Return the [x, y] coordinate for the center point of the cell that contains the specified text.  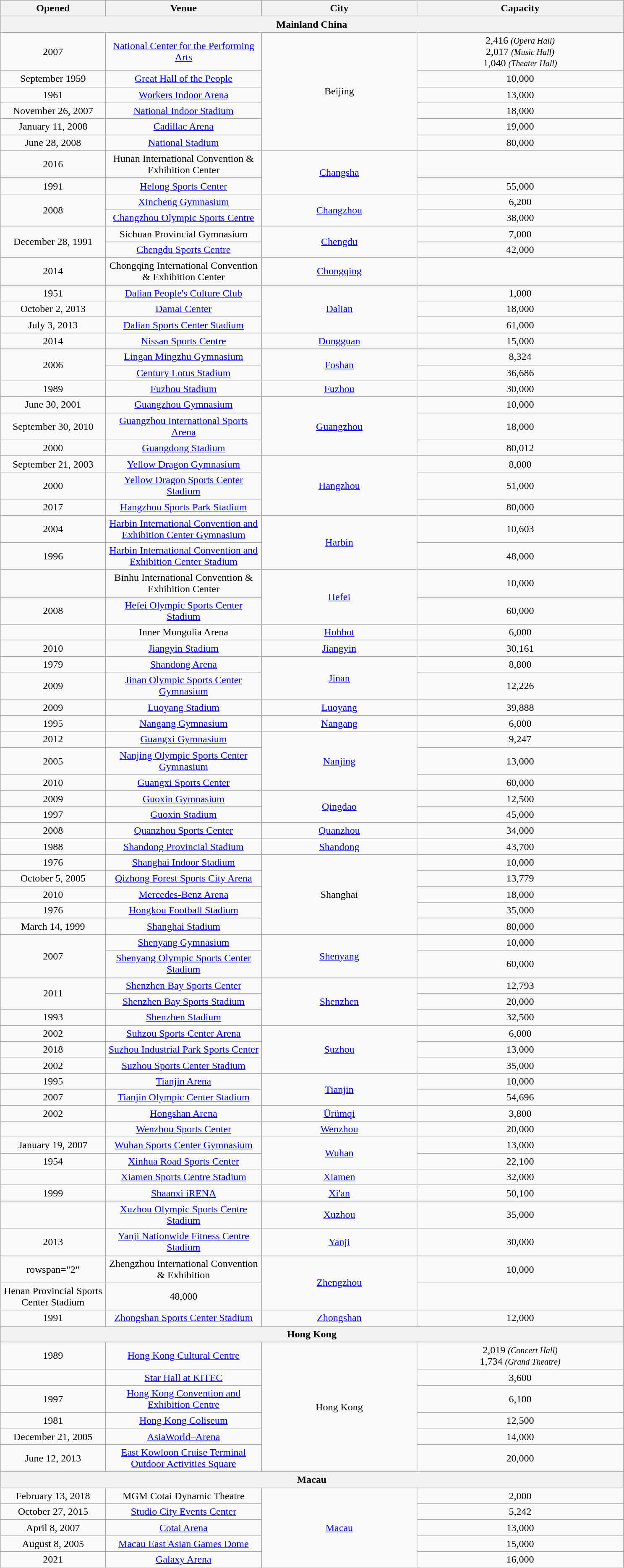
1993 [53, 1017]
Suhzou Sports Center Arena [184, 1033]
Mercedes-Benz Arena [184, 895]
Dalian People's Culture Club [184, 293]
Sichuan Provincial Gymnasium [184, 234]
Shenyang Gymnasium [184, 942]
Shandong [339, 847]
80,012 [520, 448]
2011 [53, 993]
Guangzhou International Sports Arena [184, 426]
Xiamen [339, 1177]
22,100 [520, 1161]
December 21, 2005 [53, 1436]
38,000 [520, 218]
Jiangyin [339, 648]
Xuzhou [339, 1214]
8,324 [520, 357]
8,000 [520, 464]
Hefei [339, 597]
October 5, 2005 [53, 879]
Shandong Arena [184, 664]
Shanghai Indoor Stadium [184, 863]
Harbin International Convention and Exhibition Center Gymnasium [184, 528]
9,247 [520, 739]
Henan Provincial Sports Center Stadium [53, 1297]
Lingan Mingzhu Gymnasium [184, 357]
1,000 [520, 293]
National Stadium [184, 143]
Great Hall of the People [184, 79]
Venue [184, 8]
2,019 (Concert Hall)1,734 (Grand Theatre) [520, 1355]
7,000 [520, 234]
Mainland China [312, 24]
National Center for the Performing Arts [184, 52]
8,800 [520, 664]
Guangxi Gymnasium [184, 739]
Suzhou [339, 1049]
Cadillac Arena [184, 127]
Tianjin Arena [184, 1081]
3,600 [520, 1377]
Fuzhou Stadium [184, 389]
Xinhua Road Sports Center [184, 1161]
December 28, 1991 [53, 242]
3,800 [520, 1113]
Jiangyin Stadium [184, 648]
Changsha [339, 172]
Workers Indoor Arena [184, 95]
2,000 [520, 1496]
30,161 [520, 648]
September 21, 2003 [53, 464]
City [339, 8]
39,888 [520, 707]
Changzhou Olympic Sports Centre [184, 218]
Hongkou Football Stadium [184, 910]
Nanjing Olympic Sports Center Gymnasium [184, 761]
Wuhan [339, 1153]
Qingdao [339, 806]
Luoyang [339, 707]
Luoyang Stadium [184, 707]
Hangzhou Sports Park Stadium [184, 507]
November 26, 2007 [53, 111]
Changzhou [339, 210]
Chongqing [339, 272]
Guangxi Sports Center [184, 783]
Studio City Events Center [184, 1512]
Macau East Asian Games Dome [184, 1544]
Tianjin Olympic Center Stadium [184, 1097]
2017 [53, 507]
Guoxin Stadium [184, 814]
2006 [53, 365]
12,226 [520, 686]
42,000 [520, 250]
Zhengzhou International Convention & Exhibition [184, 1269]
January 11, 2008 [53, 127]
Xiamen Sports Centre Stadium [184, 1177]
October 2, 2013 [53, 309]
1954 [53, 1161]
Wuhan Sports Center Gymnasium [184, 1145]
East Kowloon Cruise Terminal Outdoor Activities Square [184, 1459]
March 14, 1999 [53, 926]
Jinan Olympic Sports Center Gymnasium [184, 686]
Xuzhou Olympic Sports Centre Stadium [184, 1214]
2013 [53, 1242]
Quanzhou [339, 830]
32,500 [520, 1017]
Nangang [339, 723]
Shenyang [339, 956]
Harbin [339, 542]
Chongqing International Convention & Exhibition Center [184, 272]
61,000 [520, 325]
rowspan="2" [53, 1269]
Wenzhou [339, 1129]
Shenzhen Bay Sports Center [184, 986]
55,000 [520, 186]
Damai Center [184, 309]
Hangzhou [339, 486]
Inner Mongolia Arena [184, 632]
13,779 [520, 879]
August 8, 2005 [53, 1544]
51,000 [520, 486]
June 12, 2013 [53, 1459]
Yanji [339, 1242]
July 3, 2013 [53, 325]
September 1959 [53, 79]
Guoxin Gymnasium [184, 798]
Zhongshan Sports Center Stadium [184, 1318]
Xincheng Gymnasium [184, 202]
Hong Kong Coliseum [184, 1420]
Qizhong Forest Sports City Arena [184, 879]
1961 [53, 95]
Hunan International Convention & Exhibition Center [184, 164]
Zhongshan [339, 1318]
June 28, 2008 [53, 143]
Suzhou Sports Center Stadium [184, 1065]
AsiaWorld–Arena [184, 1436]
Jinan [339, 678]
Hong Kong Cultural Centre [184, 1355]
Opened [53, 8]
14,000 [520, 1436]
September 30, 2010 [53, 426]
Tianjin [339, 1089]
Star Hall at KITEC [184, 1377]
12,000 [520, 1318]
1999 [53, 1193]
Guangdong Stadium [184, 448]
34,000 [520, 830]
October 27, 2015 [53, 1512]
Hohhot [339, 632]
45,000 [520, 814]
April 8, 2007 [53, 1528]
2012 [53, 739]
2021 [53, 1560]
Shenzhen Bay Sports Stadium [184, 1001]
Capacity [520, 8]
2004 [53, 528]
6,100 [520, 1399]
6,200 [520, 202]
Suzhou Industrial Park Sports Center [184, 1049]
Galaxy Arena [184, 1560]
54,696 [520, 1097]
19,000 [520, 127]
Century Lotus Stadium [184, 373]
1979 [53, 664]
2018 [53, 1049]
Hongshan Arena [184, 1113]
February 13, 2018 [53, 1496]
Yanji Nationwide Fitness Centre Stadium [184, 1242]
Nissan Sports Centre [184, 341]
June 30, 2001 [53, 405]
National Indoor Stadium [184, 111]
Guangzhou [339, 426]
Shenzhen [339, 1001]
Shaanxi iRENA [184, 1193]
12,793 [520, 986]
1951 [53, 293]
Shenzhen Stadium [184, 1017]
Nanjing [339, 761]
5,242 [520, 1512]
1988 [53, 847]
Shanghai [339, 895]
43,700 [520, 847]
Shandong Provincial Stadium [184, 847]
Yellow Dragon Sports Center Stadium [184, 486]
Yellow Dragon Gymnasium [184, 464]
Foshan [339, 365]
Beijing [339, 91]
Shenyang Olympic Sports Center Stadium [184, 964]
36,686 [520, 373]
Binhu International Convention & Exhibition Center [184, 584]
Wenzhou Sports Center [184, 1129]
16,000 [520, 1560]
Hong Kong Convention and Exhibition Centre [184, 1399]
Guangzhou Gymnasium [184, 405]
2016 [53, 164]
Ürümqi [339, 1113]
1981 [53, 1420]
Dalian [339, 309]
32,000 [520, 1177]
Quanzhou Sports Center [184, 830]
January 19, 2007 [53, 1145]
Nangang Gymnasium [184, 723]
MGM Cotai Dynamic Theatre [184, 1496]
1996 [53, 556]
Fuzhou [339, 389]
Chengdu [339, 242]
10,603 [520, 528]
Chengdu Sports Centre [184, 250]
Zhengzhou [339, 1283]
50,100 [520, 1193]
Dalian Sports Center Stadium [184, 325]
2,416 (Opera Hall)2,017 (Music Hall)1,040 (Theater Hall) [520, 52]
Shanghai Stadium [184, 926]
Cotai Arena [184, 1528]
Harbin International Convention and Exhibition Center Stadium [184, 556]
Hefei Olympic Sports Center Stadium [184, 611]
Xi'an [339, 1193]
Dongguan [339, 341]
Helong Sports Center [184, 186]
2005 [53, 761]
